Output the (x, y) coordinate of the center of the cell containing the given text.  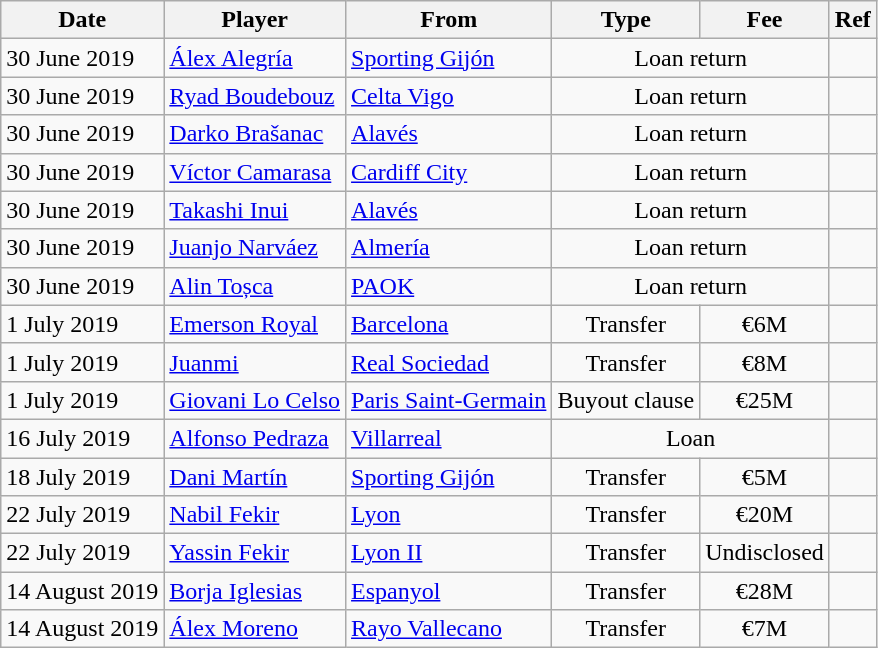
Almería (449, 248)
Dani Martín (255, 477)
Real Sociedad (449, 362)
Víctor Camarasa (255, 172)
Alfonso Pedraza (255, 438)
Borja Iglesias (255, 591)
€5M (765, 477)
From (449, 20)
PAOK (449, 286)
Álex Alegría (255, 58)
Loan (690, 438)
Date (82, 20)
Lyon (449, 515)
Emerson Royal (255, 324)
€6M (765, 324)
Ref (852, 20)
Darko Brašanac (255, 134)
Barcelona (449, 324)
Buyout clause (626, 400)
Rayo Vallecano (449, 629)
Alin Toșca (255, 286)
Type (626, 20)
Juanmi (255, 362)
Nabil Fekir (255, 515)
Undisclosed (765, 553)
Player (255, 20)
Espanyol (449, 591)
Álex Moreno (255, 629)
€25M (765, 400)
Lyon II (449, 553)
Paris Saint-Germain (449, 400)
Juanjo Narváez (255, 248)
Takashi Inui (255, 210)
Fee (765, 20)
€20M (765, 515)
€28M (765, 591)
Giovani Lo Celso (255, 400)
Cardiff City (449, 172)
Yassin Fekir (255, 553)
€8M (765, 362)
€7M (765, 629)
16 July 2019 (82, 438)
Celta Vigo (449, 96)
Villarreal (449, 438)
Ryad Boudebouz (255, 96)
18 July 2019 (82, 477)
